Return (X, Y) of the center of cell containing provided text 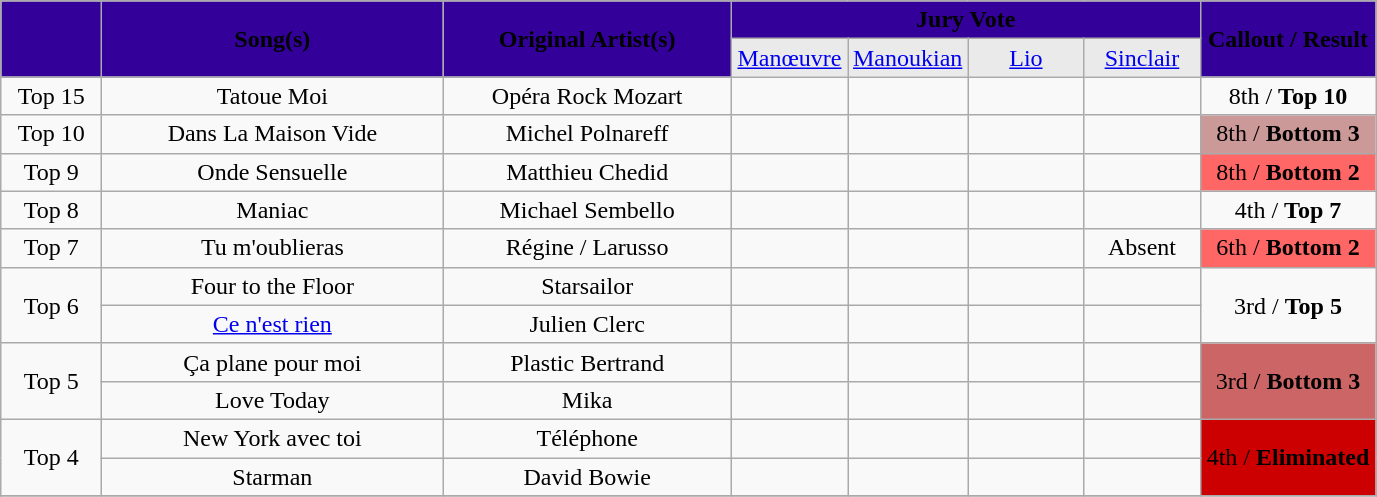
Manoukian (908, 58)
Manœuvre (789, 58)
Onde Sensuelle (272, 172)
4th / Top 7 (1288, 210)
Callout / Result (1288, 39)
Sinclair (1142, 58)
Mika (588, 400)
Dans La Maison Vide (272, 134)
Lio (1026, 58)
Starsailor (588, 286)
3rd / Top 5 (1288, 305)
Michel Polnareff (588, 134)
Plastic Bertrand (588, 362)
Julien Clerc (588, 324)
Top 15 (52, 96)
Top 4 (52, 457)
New York avec toi (272, 438)
8th / Bottom 2 (1288, 172)
6th / Bottom 2 (1288, 248)
Four to the Floor (272, 286)
Top 8 (52, 210)
Michael Sembello (588, 210)
Tu m'oublieras (272, 248)
Maniac (272, 210)
8th / Bottom 3 (1288, 134)
Top 7 (52, 248)
Top 5 (52, 381)
Ça plane pour moi (272, 362)
8th / Top 10 (1288, 96)
Régine / Larusso (588, 248)
Opéra Rock Mozart (588, 96)
Téléphone (588, 438)
Top 9 (52, 172)
Top 10 (52, 134)
Starman (272, 477)
Jury Vote (966, 20)
Ce n'est rien (272, 324)
David Bowie (588, 477)
Song(s) (272, 39)
Top 6 (52, 305)
Tatoue Moi (272, 96)
Love Today (272, 400)
4th / Eliminated (1288, 457)
Original Artist(s) (588, 39)
3rd / Bottom 3 (1288, 381)
Matthieu Chedid (588, 172)
Absent (1142, 248)
